Find where the given text appears and provide that cell's center as (x, y) coordinate. 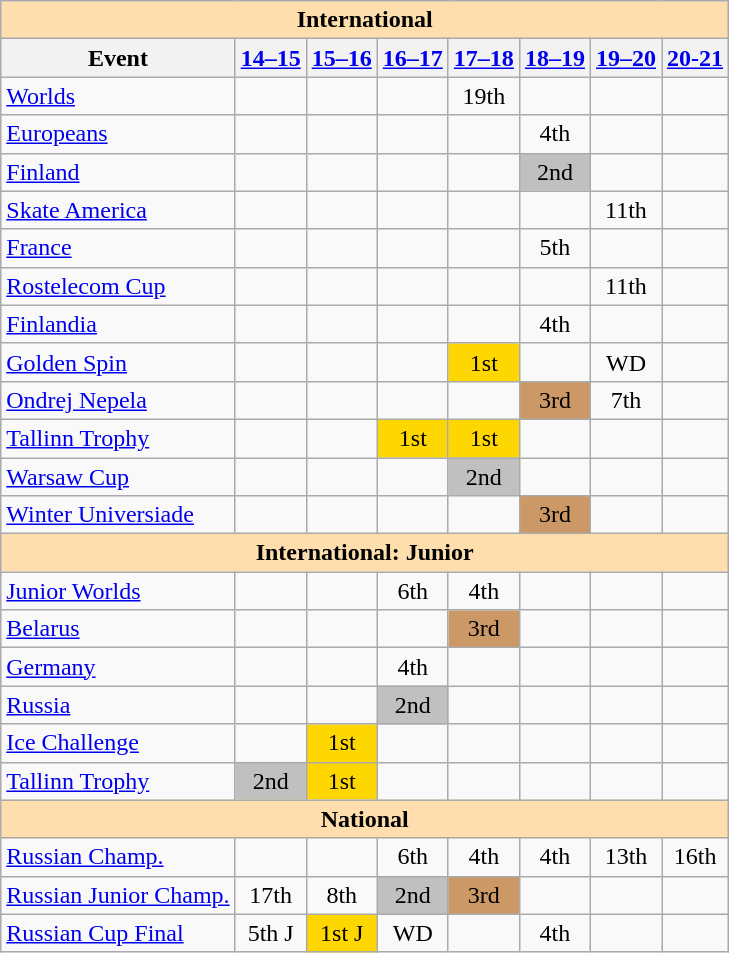
7th (626, 400)
International: Junior (365, 553)
17th (270, 895)
19–20 (626, 58)
5th J (270, 933)
Skate America (118, 210)
Rostelecom Cup (118, 286)
18–19 (554, 58)
Europeans (118, 134)
France (118, 248)
8th (342, 895)
Finlandia (118, 324)
Warsaw Cup (118, 477)
19th (484, 96)
Russia (118, 705)
Golden Spin (118, 362)
International (365, 20)
Finland (118, 172)
Worlds (118, 96)
Russian Champ. (118, 857)
5th (554, 248)
Russian Cup Final (118, 933)
Germany (118, 667)
17–18 (484, 58)
16–17 (412, 58)
1st J (342, 933)
Junior Worlds (118, 591)
Winter Universiade (118, 515)
15–16 (342, 58)
Russian Junior Champ. (118, 895)
Belarus (118, 629)
Event (118, 58)
Ice Challenge (118, 743)
National (365, 819)
14–15 (270, 58)
Ondrej Nepela (118, 400)
20-21 (696, 58)
13th (626, 857)
16th (696, 857)
